Output the (X, Y) coordinate of the center of the cell containing the given text.  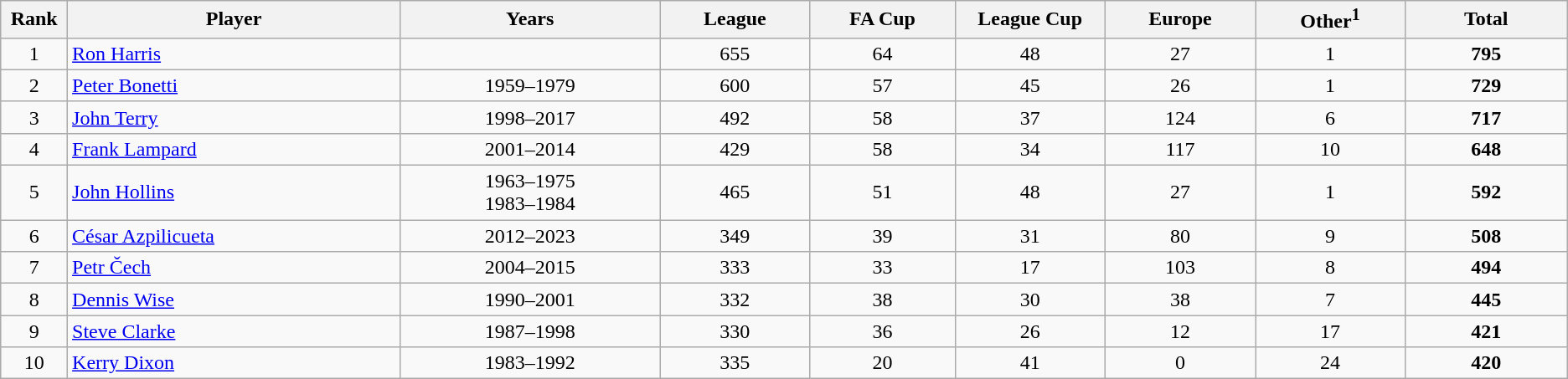
Other1 (1330, 20)
34 (1030, 149)
FA Cup (883, 20)
Total (1486, 20)
717 (1486, 117)
Player (235, 20)
2001–2014 (530, 149)
League Cup (1030, 20)
39 (883, 236)
64 (883, 54)
1983–1992 (530, 363)
655 (735, 54)
648 (1486, 149)
103 (1179, 268)
349 (735, 236)
445 (1486, 300)
57 (883, 85)
1963–19751983–1984 (530, 192)
0 (1179, 363)
30 (1030, 300)
124 (1179, 117)
4 (34, 149)
592 (1486, 192)
League (735, 20)
41 (1030, 363)
Europe (1179, 20)
César Azpilicueta (235, 236)
332 (735, 300)
1987–1998 (530, 331)
465 (735, 192)
36 (883, 331)
1959–1979 (530, 85)
33 (883, 268)
Dennis Wise (235, 300)
420 (1486, 363)
Peter Bonetti (235, 85)
492 (735, 117)
429 (735, 149)
51 (883, 192)
335 (735, 363)
5 (34, 192)
20 (883, 363)
37 (1030, 117)
330 (735, 331)
2 (34, 85)
2004–2015 (530, 268)
333 (735, 268)
3 (34, 117)
508 (1486, 236)
1990–2001 (530, 300)
80 (1179, 236)
494 (1486, 268)
795 (1486, 54)
31 (1030, 236)
24 (1330, 363)
Rank (34, 20)
Kerry Dixon (235, 363)
421 (1486, 331)
John Hollins (235, 192)
Steve Clarke (235, 331)
2012–2023 (530, 236)
Frank Lampard (235, 149)
45 (1030, 85)
600 (735, 85)
1998–2017 (530, 117)
Petr Čech (235, 268)
12 (1179, 331)
729 (1486, 85)
117 (1179, 149)
Years (530, 20)
Ron Harris (235, 54)
John Terry (235, 117)
